Locate the cell with the specified text and output its [x, y] center coordinate. 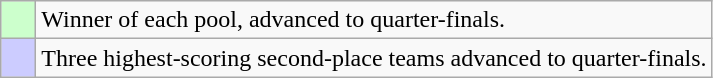
Winner of each pool, advanced to quarter-finals. [374, 20]
Three highest-scoring second-place teams advanced to quarter-finals. [374, 58]
